Return the (x, y) coordinate for the center point of the cell that contains the specified text.  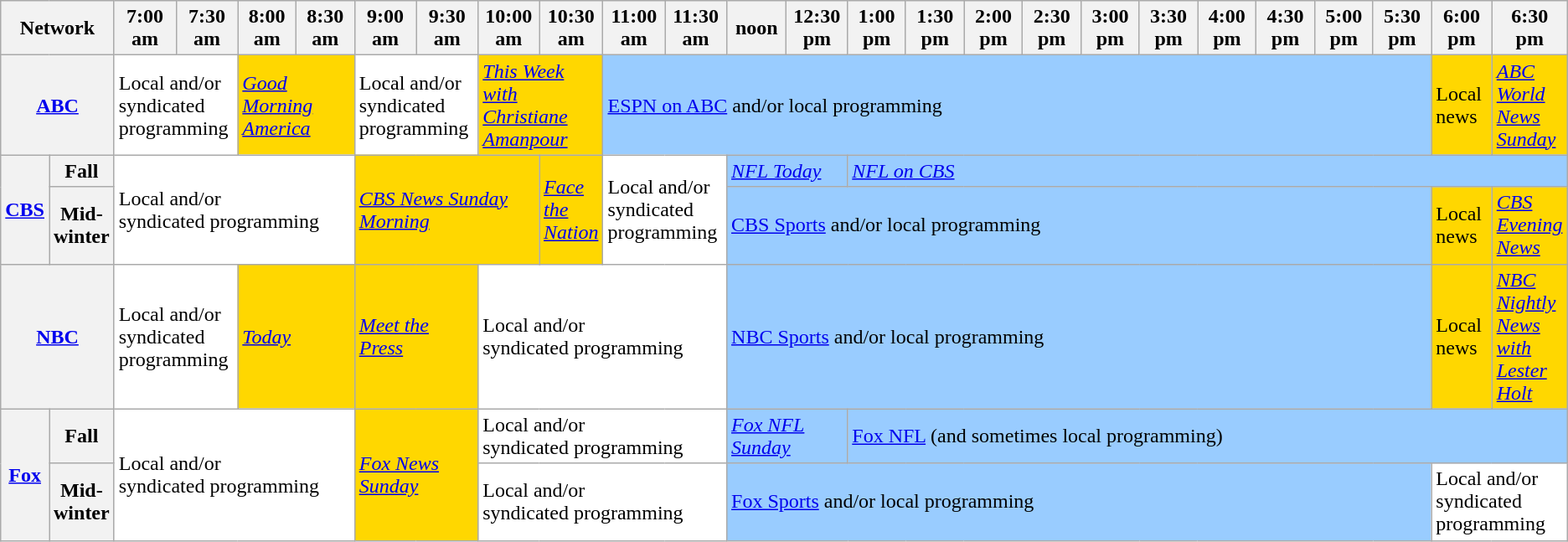
CBS Sports and/or local programming (1079, 225)
4:30 pm (1286, 28)
5:00 pm (1344, 28)
CBS (25, 209)
Fox News Sunday (416, 474)
This Week with Christiane Amanpour (541, 106)
Network (57, 28)
NBC Sports and/or local programming (1079, 337)
NBC (57, 337)
8:30 am (325, 28)
CBS Evening News (1529, 225)
Meet the Press (416, 337)
1:30 pm (935, 28)
2:30 pm (1052, 28)
CBS News Sunday Morning (446, 209)
8:00 am (267, 28)
6:00 pm (1462, 28)
5:30 pm (1402, 28)
Fox Sports and/or local programming (1079, 502)
1:00 pm (877, 28)
7:00 am (145, 28)
10:00 am (509, 28)
3:00 pm (1111, 28)
Fox (25, 474)
9:30 am (447, 28)
6:30 pm (1529, 28)
7:30 am (207, 28)
NFL on CBS (1208, 171)
ABC (57, 106)
3:30 pm (1168, 28)
Good Morning America (297, 106)
11:00 am (634, 28)
noon (757, 28)
NBC Nightly News with Lester Holt (1529, 337)
Today (297, 337)
11:30 am (696, 28)
NFL Today (787, 171)
Fox NFL (and sometimes local programming) (1208, 436)
9:00 am (385, 28)
ESPN on ABC and/or local programming (1017, 106)
4:00 pm (1227, 28)
12:30 pm (818, 28)
Face the Nation (571, 209)
Fox NFL Sunday (787, 436)
ABC World News Sunday (1529, 106)
10:30 am (571, 28)
2:00 pm (993, 28)
